From the cell containing the given text, extract its center point as (X, Y) coordinate. 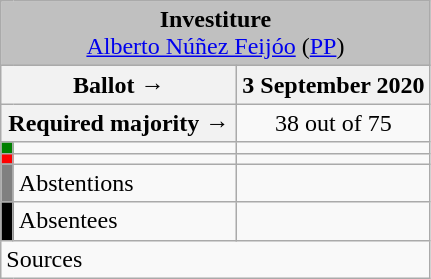
Abstentions (125, 183)
Sources (216, 259)
38 out of 75 (334, 123)
Required majority → (119, 123)
Absentees (125, 221)
3 September 2020 (334, 85)
Ballot → (119, 85)
InvestitureAlberto Núñez Feijóo (PP) (216, 34)
